Return [X, Y] of the center of cell containing provided text 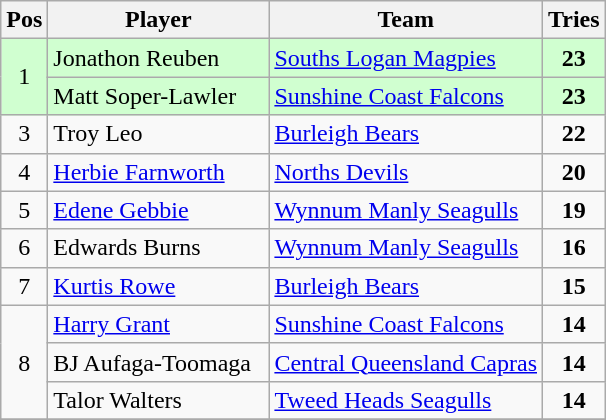
Jonathon Reuben [158, 58]
22 [574, 134]
1 [24, 77]
Souths Logan Magpies [406, 58]
Tries [574, 20]
7 [24, 286]
Edene Gebbie [158, 210]
Central Queensland Capras [406, 362]
Team [406, 20]
Norths Devils [406, 172]
8 [24, 362]
3 [24, 134]
Talor Walters [158, 400]
Matt Soper-Lawler [158, 96]
4 [24, 172]
Pos [24, 20]
Harry Grant [158, 324]
Kurtis Rowe [158, 286]
16 [574, 248]
Tweed Heads Seagulls [406, 400]
Player [158, 20]
19 [574, 210]
BJ Aufaga-Toomaga [158, 362]
Edwards Burns [158, 248]
15 [574, 286]
6 [24, 248]
5 [24, 210]
Herbie Farnworth [158, 172]
Troy Leo [158, 134]
20 [574, 172]
